Determine the [X, Y] coordinate at the center of the cell enclosing the given text.  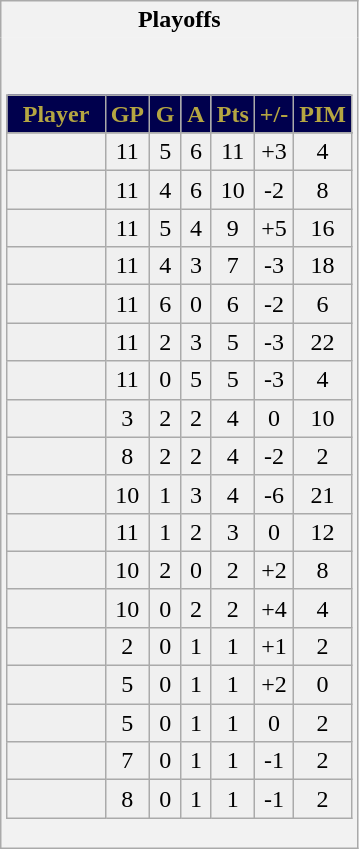
Playoffs [180, 20]
+1 [274, 646]
16 [323, 228]
18 [323, 266]
21 [323, 494]
+/- [274, 114]
GP [127, 114]
Player [56, 114]
12 [323, 532]
A [196, 114]
-6 [274, 494]
+5 [274, 228]
22 [323, 342]
G [164, 114]
PIM [323, 114]
+4 [274, 608]
+3 [274, 152]
Pts [232, 114]
9 [232, 228]
